Scan for the cell matching the given text and deliver its (X, Y) coordinate at center. 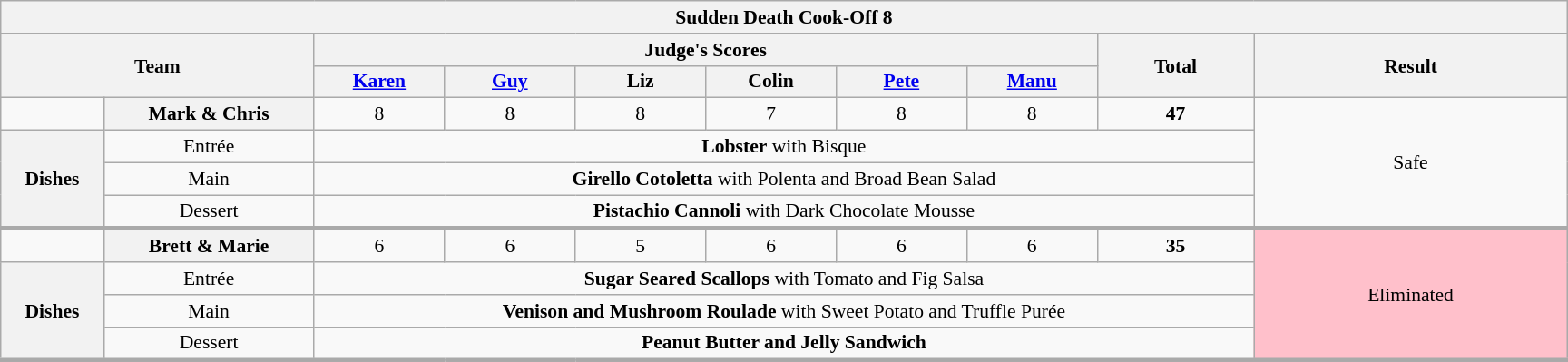
Mark & Chris (209, 114)
Team (158, 65)
Liz (641, 82)
Guy (510, 82)
Karen (379, 82)
Lobster with Bisque (784, 147)
Pete (901, 82)
Brett & Marie (209, 245)
Judge's Scores (706, 50)
Eliminated (1410, 295)
Venison and Mushroom Roulade with Sweet Potato and Truffle Purée (784, 311)
5 (641, 245)
Colin (771, 82)
Total (1176, 65)
35 (1176, 245)
Sudden Death Cook-Off 8 (784, 17)
Safe (1410, 163)
47 (1176, 114)
Sugar Seared Scallops with Tomato and Fig Salsa (784, 279)
Result (1410, 65)
Peanut Butter and Jelly Sandwich (784, 343)
Manu (1032, 82)
Pistachio Cannoli with Dark Chocolate Mousse (784, 212)
Girello Cotoletta with Polenta and Broad Bean Salad (784, 179)
7 (771, 114)
